Search for the cell housing the specified text and yield its (x, y) center coordinate. 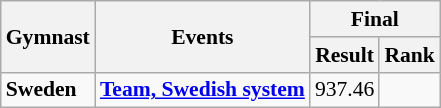
Events (202, 36)
Result (344, 55)
Sweden (48, 90)
Team, Swedish system (202, 90)
Gymnast (48, 36)
Final (375, 19)
937.46 (344, 90)
Rank (410, 55)
